Find where the given text appears and provide that cell's center as (x, y) coordinate. 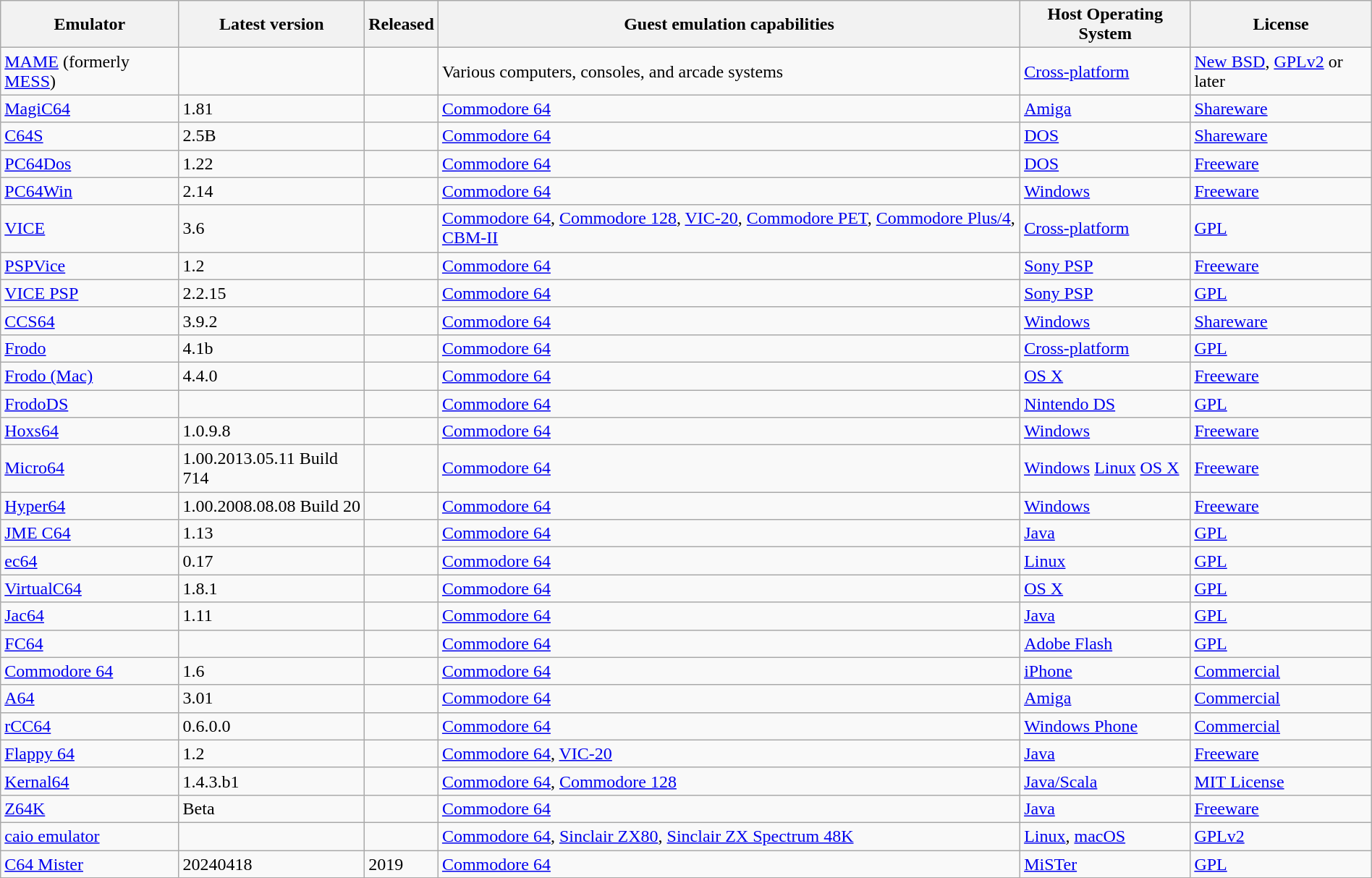
Released (402, 25)
1.0.9.8 (272, 431)
Various computers, consoles, and arcade systems (729, 71)
2.2.15 (272, 293)
Z64K (90, 809)
2019 (402, 864)
1.81 (272, 109)
1.13 (272, 533)
3.01 (272, 698)
Linux, macOS (1106, 836)
FrodoDS (90, 403)
New BSD, GPLv2 or later (1281, 71)
PC64Win (90, 191)
PSPVice (90, 266)
Commodore 64, Commodore 128, VIC-20, Commodore PET, Commodore Plus/4, CBM-II (729, 229)
C64 Mister (90, 864)
20240418 (272, 864)
Commodore 64, VIC-20 (729, 754)
VICE (90, 229)
MagiC64 (90, 109)
Guest emulation capabilities (729, 25)
Windows Linux OS X (1106, 469)
MIT License (1281, 781)
1.6 (272, 671)
Windows Phone (1106, 726)
iPhone (1106, 671)
Hoxs64 (90, 431)
Emulator (90, 25)
0.6.0.0 (272, 726)
ec64 (90, 561)
1.4.3.b1 (272, 781)
4.1b (272, 348)
4.4.0 (272, 376)
Nintendo DS (1106, 403)
Beta (272, 809)
Latest version (272, 25)
1.00.2008.08.08 Build 20 (272, 506)
2.14 (272, 191)
Host Operating System (1106, 25)
Frodo (90, 348)
caio emulator (90, 836)
1.11 (272, 616)
1.8.1 (272, 588)
Micro64 (90, 469)
A64 (90, 698)
Adobe Flash (1106, 643)
3.9.2 (272, 321)
License (1281, 25)
Frodo (Mac) (90, 376)
Flappy 64 (90, 754)
C64S (90, 136)
VirtualC64 (90, 588)
Java/Scala (1106, 781)
Linux (1106, 561)
Commodore 64, Sinclair ZX80, Sinclair ZX Spectrum 48K (729, 836)
3.6 (272, 229)
JME C64 (90, 533)
GPLv2 (1281, 836)
FC64 (90, 643)
CCS64 (90, 321)
Hyper64 (90, 506)
1.00.2013.05.11 Build 714 (272, 469)
rCC64 (90, 726)
2.5B (272, 136)
Kernal64 (90, 781)
Commodore 64, Commodore 128 (729, 781)
MiSTer (1106, 864)
VICE PSP (90, 293)
MAME (formerly MESS) (90, 71)
PC64Dos (90, 164)
1.22 (272, 164)
Jac64 (90, 616)
0.17 (272, 561)
